Return [x, y] of the center of cell containing provided text 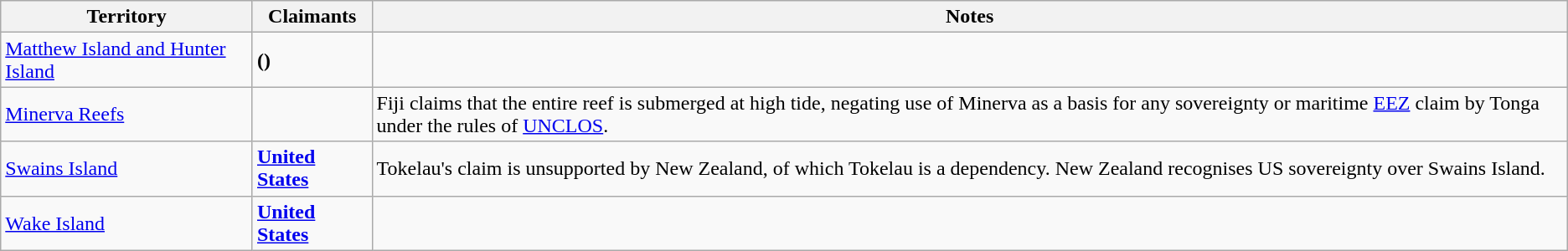
Swains Island [127, 169]
Wake Island [127, 223]
Claimants [312, 17]
Minerva Reefs [127, 114]
Matthew Island and Hunter Island [127, 60]
Tokelau's claim is unsupported by New Zealand, of which Tokelau is a dependency. New Zealand recognises US sovereignty over Swains Island. [970, 169]
() [312, 60]
Territory [127, 17]
Notes [970, 17]
